Identify which cell holds the provided text, then report its [X, Y] central coordinate. 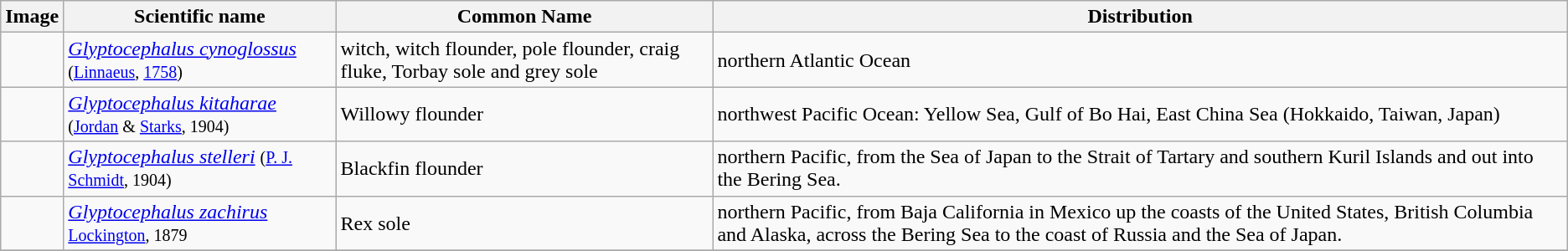
Rex sole [524, 223]
Glyptocephalus kitaharae (Jordan & Starks, 1904) [199, 114]
Glyptocephalus stelleri (P. J. Schmidt, 1904) [199, 169]
witch, witch flounder, pole flounder, craig fluke, Torbay sole and grey sole [524, 60]
Blackfin flounder [524, 169]
Distribution [1140, 17]
northwest Pacific Ocean: Yellow Sea, Gulf of Bo Hai, East China Sea (Hokkaido, Taiwan, Japan) [1140, 114]
northern Atlantic Ocean [1140, 60]
Glyptocephalus cynoglossus (Linnaeus, 1758) [199, 60]
northern Pacific, from the Sea of Japan to the Strait of Tartary and southern Kuril Islands and out into the Bering Sea. [1140, 169]
Image [32, 17]
Glyptocephalus zachirus Lockington, 1879 [199, 223]
Common Name [524, 17]
Willowy flounder [524, 114]
Scientific name [199, 17]
